Output the (x, y) coordinate of the center of the cell containing the given text.  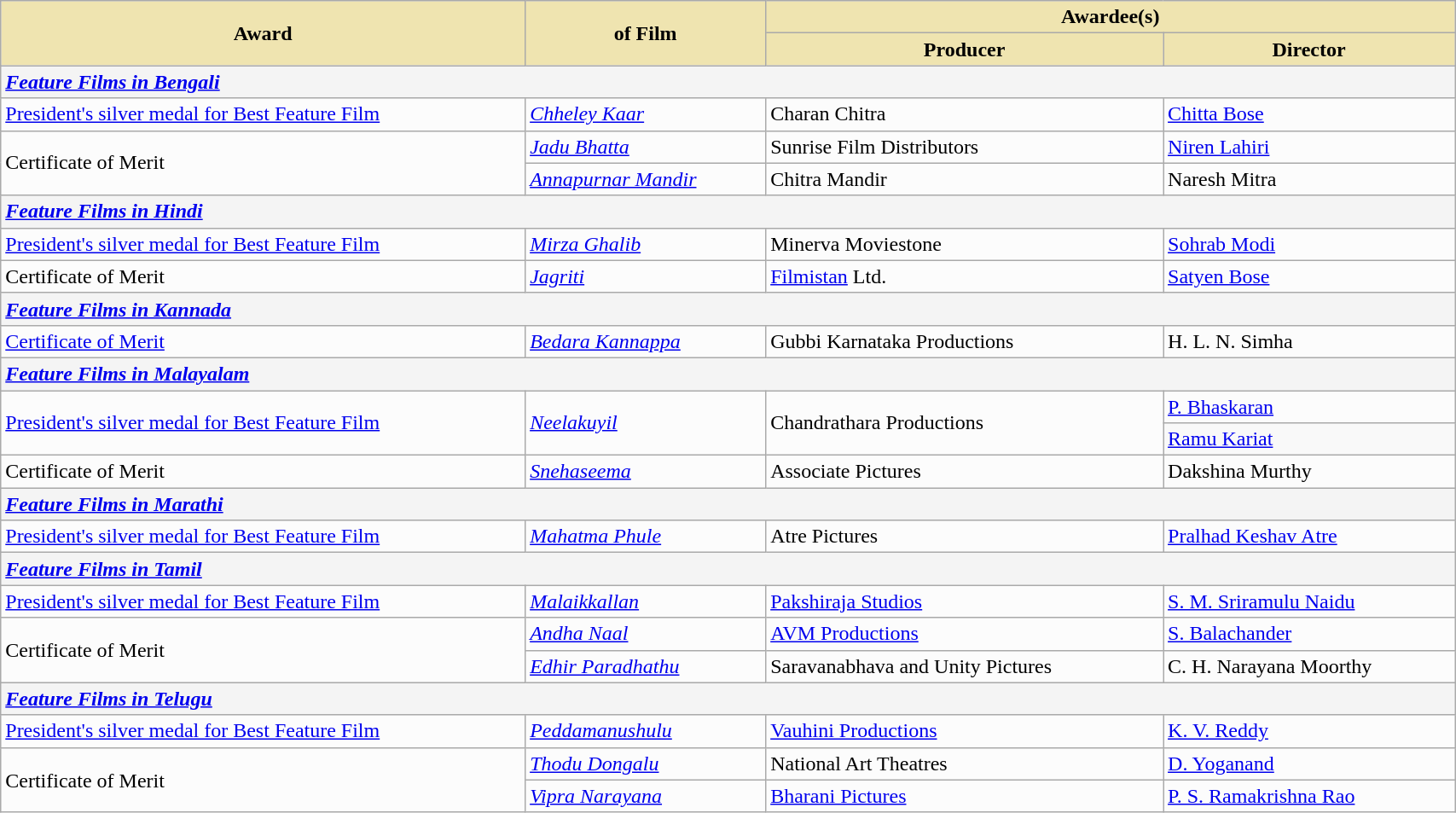
Ramu Kariat (1309, 439)
Feature Films in Hindi (728, 212)
Satyen Bose (1309, 276)
C. H. Narayana Moorthy (1309, 666)
Vauhini Productions (965, 731)
P. Bhaskaran (1309, 407)
S. Balachander (1309, 634)
Andha Naal (646, 634)
Award (263, 33)
Feature Films in Malayalam (728, 374)
Malaikkallan (646, 601)
Director (1309, 49)
Awardee(s) (1111, 17)
K. V. Reddy (1309, 731)
Atre Pictures (965, 537)
Snehaseema (646, 472)
D. Yoganand (1309, 764)
Jadu Bhatta (646, 147)
Minerva Moviestone (965, 244)
P. S. Ramakrishna Rao (1309, 796)
Chandrathara Productions (965, 423)
National Art Theatres (965, 764)
Pakshiraja Studios (965, 601)
Feature Films in Kannada (728, 309)
Producer (965, 49)
Sohrab Modi (1309, 244)
Edhir Paradhathu (646, 666)
Sunrise Film Distributors (965, 147)
Bedara Kannappa (646, 341)
Feature Films in Tamil (728, 569)
Neelakuyil (646, 423)
Mirza Ghalib (646, 244)
Dakshina Murthy (1309, 472)
Gubbi Karnataka Productions (965, 341)
Feature Films in Marathi (728, 504)
Chitta Bose (1309, 114)
Jagriti (646, 276)
S. M. Sriramulu Naidu (1309, 601)
H. L. N. Simha (1309, 341)
Feature Films in Telugu (728, 699)
Chitra Mandir (965, 179)
AVM Productions (965, 634)
Saravanabhava and Unity Pictures (965, 666)
Associate Pictures (965, 472)
of Film (646, 33)
Pralhad Keshav Atre (1309, 537)
Filmistan Ltd. (965, 276)
Feature Films in Bengali (728, 82)
Vipra Narayana (646, 796)
Thodu Dongalu (646, 764)
Annapurnar Mandir (646, 179)
Mahatma Phule (646, 537)
Chheley Kaar (646, 114)
Peddamanushulu (646, 731)
Naresh Mitra (1309, 179)
Niren Lahiri (1309, 147)
Bharani Pictures (965, 796)
Charan Chitra (965, 114)
